Return [X, Y] of the center of cell containing provided text 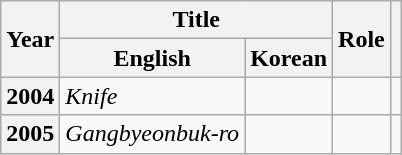
2004 [30, 96]
English [152, 58]
Title [196, 20]
Gangbyeonbuk-ro [152, 134]
Knife [152, 96]
2005 [30, 134]
Role [362, 39]
Korean [289, 58]
Year [30, 39]
